Return [x, y] of the center of cell containing provided text 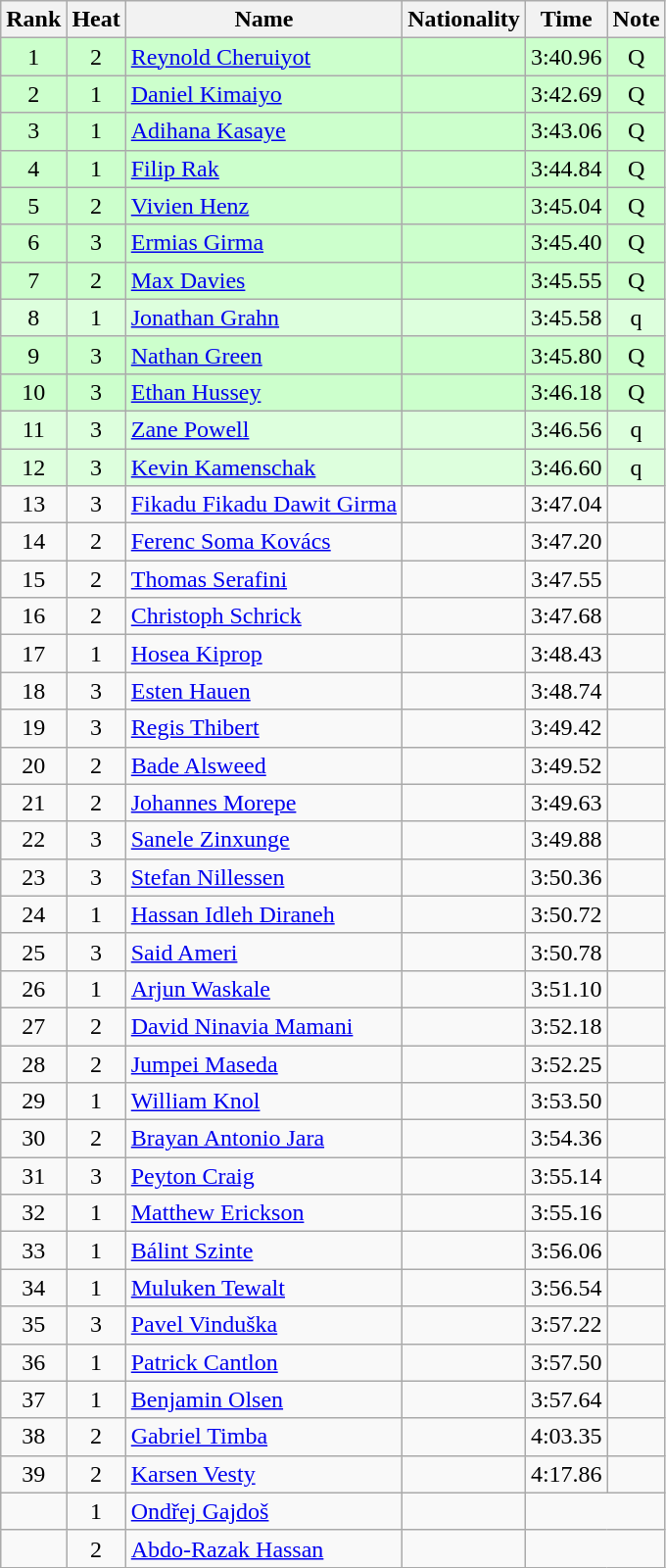
3:57.64 [566, 1399]
26 [33, 989]
28 [33, 1063]
3:42.69 [566, 94]
Bade Alsweed [263, 765]
14 [33, 542]
3:45.80 [566, 355]
34 [33, 1288]
Esten Hauen [263, 691]
3:47.68 [566, 616]
3:49.52 [566, 765]
15 [33, 579]
3:50.78 [566, 952]
20 [33, 765]
Ethan Hussey [263, 392]
Bálint Szinte [263, 1250]
7 [33, 280]
Abdo-Razak Hassan [263, 1548]
16 [33, 616]
5 [33, 206]
Fikadu Fikadu Dawit Girma [263, 505]
17 [33, 654]
William Knol [263, 1102]
25 [33, 952]
Jonathan Grahn [263, 318]
24 [33, 914]
3:52.25 [566, 1063]
3:57.50 [566, 1362]
37 [33, 1399]
Matthew Erickson [263, 1213]
Filip Rak [263, 169]
10 [33, 392]
31 [33, 1176]
Sanele Zinxunge [263, 840]
12 [33, 467]
Said Ameri [263, 952]
13 [33, 505]
Heat [96, 20]
3:52.18 [566, 1026]
Muluken Tewalt [263, 1288]
Max Davies [263, 280]
38 [33, 1437]
22 [33, 840]
4:03.35 [566, 1437]
35 [33, 1325]
Stefan Nillessen [263, 877]
Johannes Morepe [263, 803]
19 [33, 728]
4:17.86 [566, 1474]
9 [33, 355]
Kevin Kamenschak [263, 467]
Gabriel Timba [263, 1437]
30 [33, 1139]
4 [33, 169]
21 [33, 803]
36 [33, 1362]
Pavel Vinduška [263, 1325]
3:40.96 [566, 57]
3:50.72 [566, 914]
6 [33, 243]
Reynold Cheruiyot [263, 57]
3:55.14 [566, 1176]
3:45.58 [566, 318]
Benjamin Olsen [263, 1399]
3:57.22 [566, 1325]
Ondřej Gajdoš [263, 1511]
3:44.84 [566, 169]
3:56.06 [566, 1250]
3:56.54 [566, 1288]
32 [33, 1213]
33 [33, 1250]
29 [33, 1102]
Karsen Vesty [263, 1474]
27 [33, 1026]
3:54.36 [566, 1139]
8 [33, 318]
David Ninavia Mamani [263, 1026]
3:48.43 [566, 654]
Hosea Kiprop [263, 654]
3:48.74 [566, 691]
Peyton Craig [263, 1176]
3:45.40 [566, 243]
3:45.55 [566, 280]
3:47.04 [566, 505]
Hassan Idleh Diraneh [263, 914]
3:47.55 [566, 579]
3:51.10 [566, 989]
Thomas Serafini [263, 579]
18 [33, 691]
Christoph Schrick [263, 616]
Arjun Waskale [263, 989]
3:55.16 [566, 1213]
3:53.50 [566, 1102]
3:47.20 [566, 542]
3:50.36 [566, 877]
39 [33, 1474]
Time [566, 20]
Zane Powell [263, 429]
Nationality [464, 20]
3:45.04 [566, 206]
Daniel Kimaiyo [263, 94]
Jumpei Maseda [263, 1063]
Ferenc Soma Kovács [263, 542]
Vivien Henz [263, 206]
3:46.56 [566, 429]
3:49.88 [566, 840]
3:46.60 [566, 467]
3:49.63 [566, 803]
11 [33, 429]
Rank [33, 20]
3:46.18 [566, 392]
Nathan Green [263, 355]
Patrick Cantlon [263, 1362]
Regis Thibert [263, 728]
Name [263, 20]
23 [33, 877]
Adihana Kasaye [263, 131]
3:43.06 [566, 131]
Note [637, 20]
Brayan Antonio Jara [263, 1139]
3:49.42 [566, 728]
Ermias Girma [263, 243]
